For the text-containing cell, return its midpoint in (x, y) coordinate format. 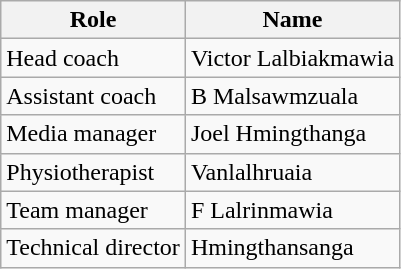
Physiotherapist (94, 172)
Technical director (94, 248)
Name (292, 20)
F Lalrinmawia (292, 210)
B Malsawmzuala (292, 96)
Hmingthansanga (292, 248)
Head coach (94, 58)
Joel Hmingthanga (292, 134)
Team manager (94, 210)
Victor Lalbiakmawia (292, 58)
Media manager (94, 134)
Role (94, 20)
Vanlalhruaia (292, 172)
Assistant coach (94, 96)
